Search for the cell housing the specified text and yield its [X, Y] center coordinate. 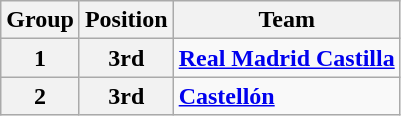
Real Madrid Castilla [286, 58]
Castellón [286, 96]
1 [40, 58]
Group [40, 20]
2 [40, 96]
Team [286, 20]
Position [126, 20]
